Extract the [x, y] coordinate from the center of the cell holding the provided text.  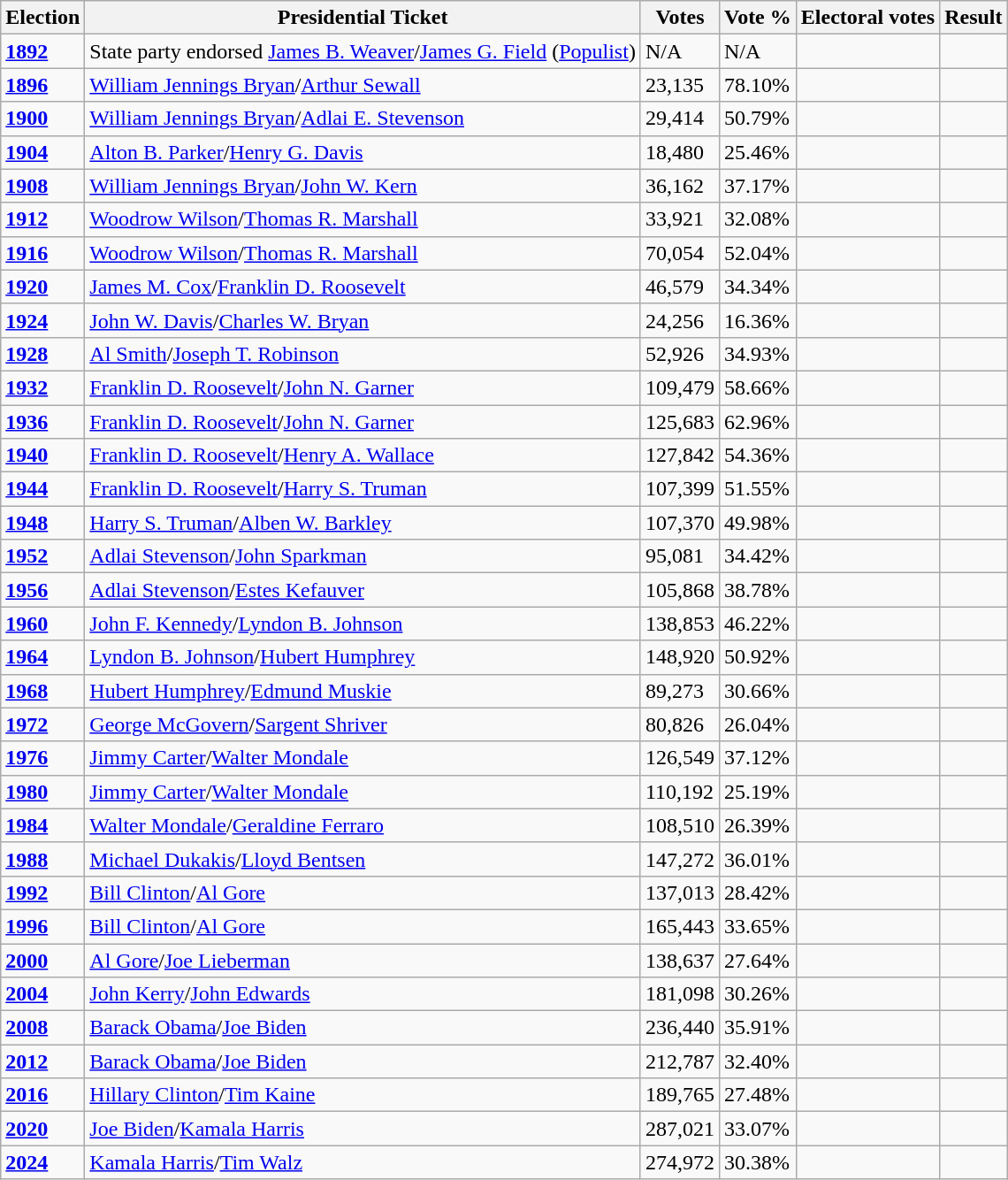
1984 [42, 825]
1928 [42, 354]
Al Gore/Joe Lieberman [363, 960]
Hillary Clinton/Tim Kaine [363, 1095]
Adlai Stevenson/John Sparkman [363, 556]
78.10% [757, 85]
1976 [42, 758]
John W. Davis/Charles W. Bryan [363, 320]
2024 [42, 1162]
127,842 [679, 456]
John F. Kennedy/Lyndon B. Johnson [363, 624]
2020 [42, 1129]
37.12% [757, 758]
32.08% [757, 219]
1968 [42, 691]
274,972 [679, 1162]
36,162 [679, 186]
50.79% [757, 119]
1972 [42, 724]
26.04% [757, 724]
33.65% [757, 926]
38.78% [757, 590]
2016 [42, 1095]
Electoral votes [867, 18]
46,579 [679, 287]
Al Smith/Joseph T. Robinson [363, 354]
Harry S. Truman/Alben W. Barkley [363, 523]
1916 [42, 253]
125,683 [679, 422]
William Jennings Bryan/Arthur Sewall [363, 85]
1896 [42, 85]
108,510 [679, 825]
1956 [42, 590]
1948 [42, 523]
George McGovern/Sargent Shriver [363, 724]
70,054 [679, 253]
36.01% [757, 859]
138,637 [679, 960]
16.36% [757, 320]
1900 [42, 119]
80,826 [679, 724]
148,920 [679, 657]
34.42% [757, 556]
107,370 [679, 523]
William Jennings Bryan/John W. Kern [363, 186]
1980 [42, 792]
1912 [42, 219]
29,414 [679, 119]
2004 [42, 994]
Result [974, 18]
34.34% [757, 287]
Joe Biden/Kamala Harris [363, 1129]
Votes [679, 18]
John Kerry/John Edwards [363, 994]
25.19% [757, 792]
1924 [42, 320]
Franklin D. Roosevelt/Harry S. Truman [363, 489]
50.92% [757, 657]
25.46% [757, 152]
1904 [42, 152]
37.17% [757, 186]
109,479 [679, 387]
165,443 [679, 926]
1960 [42, 624]
23,135 [679, 85]
1996 [42, 926]
1932 [42, 387]
1988 [42, 859]
Presidential Ticket [363, 18]
189,765 [679, 1095]
Alton B. Parker/Henry G. Davis [363, 152]
105,868 [679, 590]
2008 [42, 1028]
95,081 [679, 556]
1908 [42, 186]
James M. Cox/Franklin D. Roosevelt [363, 287]
33.07% [757, 1129]
27.64% [757, 960]
Walter Mondale/Geraldine Ferraro [363, 825]
30.38% [757, 1162]
34.93% [757, 354]
28.42% [757, 893]
212,787 [679, 1061]
1952 [42, 556]
54.36% [757, 456]
1940 [42, 456]
110,192 [679, 792]
52,926 [679, 354]
1936 [42, 422]
126,549 [679, 758]
Lyndon B. Johnson/Hubert Humphrey [363, 657]
32.40% [757, 1061]
30.66% [757, 691]
89,273 [679, 691]
Election [42, 18]
30.26% [757, 994]
1992 [42, 893]
18,480 [679, 152]
27.48% [757, 1095]
2000 [42, 960]
49.98% [757, 523]
Hubert Humphrey/Edmund Muskie [363, 691]
138,853 [679, 624]
1892 [42, 51]
33,921 [679, 219]
Kamala Harris/Tim Walz [363, 1162]
2012 [42, 1061]
1964 [42, 657]
52.04% [757, 253]
147,272 [679, 859]
1944 [42, 489]
35.91% [757, 1028]
Adlai Stevenson/Estes Kefauver [363, 590]
24,256 [679, 320]
46.22% [757, 624]
236,440 [679, 1028]
137,013 [679, 893]
287,021 [679, 1129]
62.96% [757, 422]
Vote % [757, 18]
Franklin D. Roosevelt/Henry A. Wallace [363, 456]
1920 [42, 287]
51.55% [757, 489]
26.39% [757, 825]
107,399 [679, 489]
58.66% [757, 387]
State party endorsed James B. Weaver/James G. Field (Populist) [363, 51]
Michael Dukakis/Lloyd Bentsen [363, 859]
181,098 [679, 994]
William Jennings Bryan/Adlai E. Stevenson [363, 119]
